Determine the [X, Y] coordinate at the center of the cell enclosing the given text.  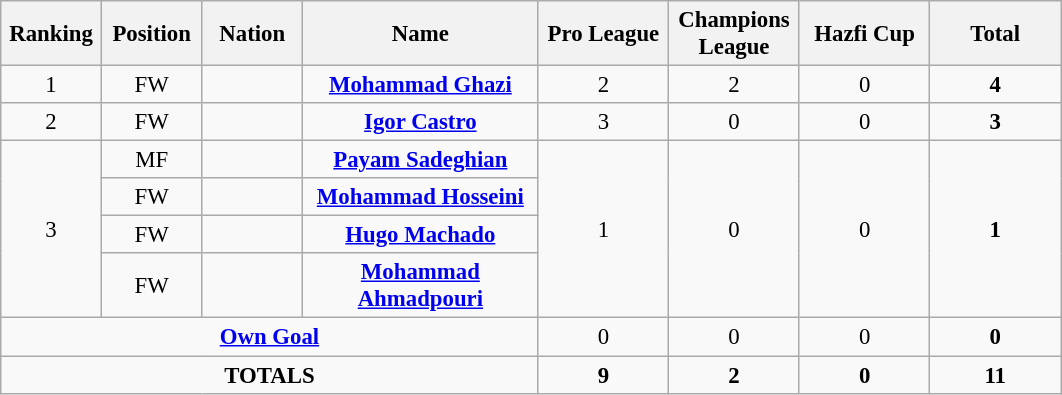
Hugo Machado [421, 235]
Name [421, 34]
9 [604, 375]
4 [996, 85]
Own Goal [270, 337]
Nation [252, 34]
Position [152, 34]
Payam Sadeghian [421, 160]
Ranking [52, 34]
Total [996, 34]
MF [152, 160]
Mohammad Hosseini [421, 197]
Mohammad Ghazi [421, 85]
Champions League [734, 34]
TOTALS [270, 375]
Hazfi Cup [864, 34]
Igor Castro [421, 122]
11 [996, 375]
Pro League [604, 34]
Mohammad Ahmadpouri [421, 286]
